Return (x, y) of the center of cell containing provided text 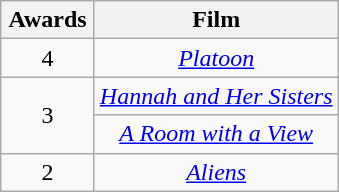
Film (216, 20)
4 (48, 58)
3 (48, 115)
2 (48, 172)
A Room with a View (216, 134)
Awards (48, 20)
Aliens (216, 172)
Hannah and Her Sisters (216, 96)
Platoon (216, 58)
